Extract the (x, y) coordinate from the center of the cell holding the provided text.  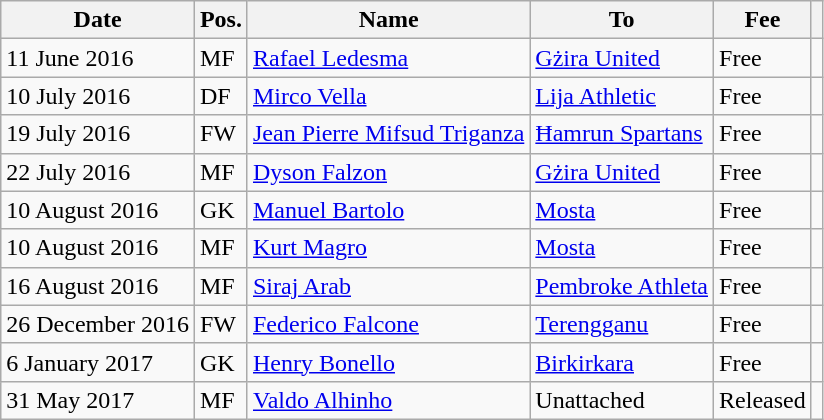
16 August 2016 (98, 286)
Released (763, 400)
Mirco Vella (388, 96)
26 December 2016 (98, 324)
Birkirkara (622, 362)
Pos. (220, 20)
Date (98, 20)
Jean Pierre Mifsud Triganza (388, 134)
31 May 2017 (98, 400)
Pembroke Athleta (622, 286)
Unattached (622, 400)
Dyson Falzon (388, 172)
Ħamrun Spartans (622, 134)
Rafael Ledesma (388, 58)
Federico Falcone (388, 324)
6 January 2017 (98, 362)
10 July 2016 (98, 96)
Manuel Bartolo (388, 210)
19 July 2016 (98, 134)
Henry Bonello (388, 362)
Name (388, 20)
To (622, 20)
22 July 2016 (98, 172)
11 June 2016 (98, 58)
Terengganu (622, 324)
Kurt Magro (388, 248)
DF (220, 96)
Lija Athletic (622, 96)
Valdo Alhinho (388, 400)
Siraj Arab (388, 286)
Fee (763, 20)
